Capture the cell that displays the provided text and extract its [x, y] central coordinate. 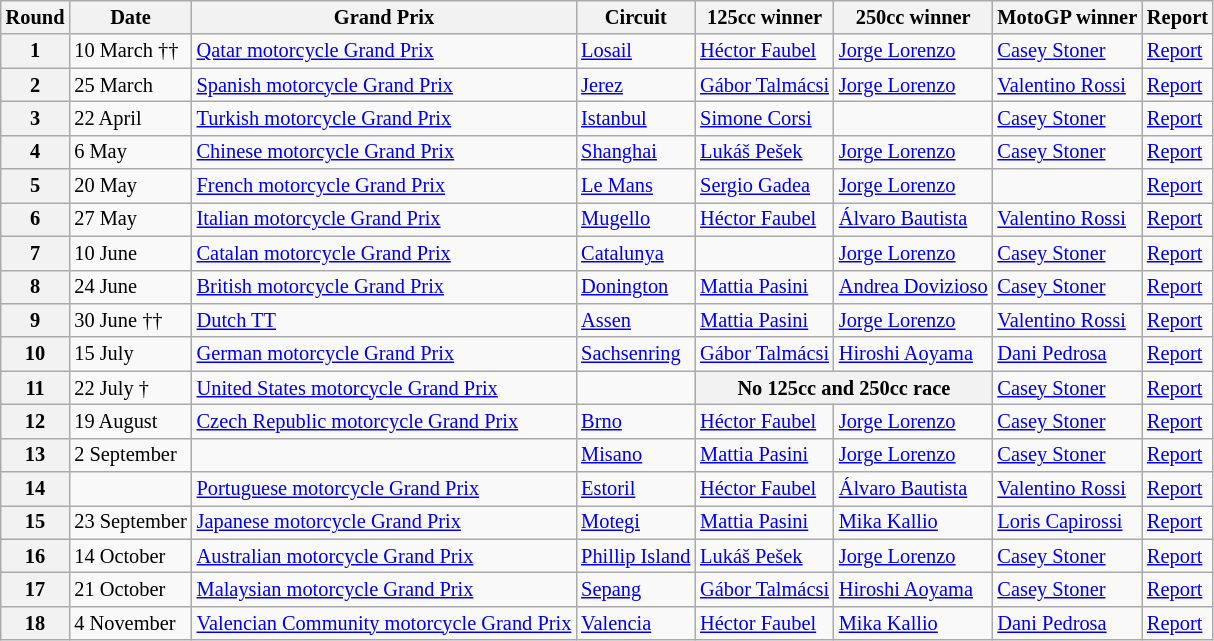
13 [36, 455]
14 [36, 489]
2 September [130, 455]
22 July † [130, 388]
Sergio Gadea [764, 186]
250cc winner [914, 17]
Valencian Community motorcycle Grand Prix [384, 623]
Shanghai [636, 152]
3 [36, 118]
4 November [130, 623]
Loris Capirossi [1067, 522]
Malaysian motorcycle Grand Prix [384, 589]
125cc winner [764, 17]
No 125cc and 250cc race [844, 388]
24 June [130, 287]
20 May [130, 186]
Australian motorcycle Grand Prix [384, 556]
Simone Corsi [764, 118]
Motegi [636, 522]
10 June [130, 253]
6 [36, 219]
Dutch TT [384, 320]
21 October [130, 589]
17 [36, 589]
MotoGP winner [1067, 17]
Date [130, 17]
6 May [130, 152]
Round [36, 17]
10 March †† [130, 51]
Qatar motorcycle Grand Prix [384, 51]
French motorcycle Grand Prix [384, 186]
Estoril [636, 489]
Chinese motorcycle Grand Prix [384, 152]
Mugello [636, 219]
Jerez [636, 85]
2 [36, 85]
30 June †† [130, 320]
14 October [130, 556]
10 [36, 354]
9 [36, 320]
4 [36, 152]
22 April [130, 118]
15 July [130, 354]
27 May [130, 219]
Czech Republic motorcycle Grand Prix [384, 421]
Turkish motorcycle Grand Prix [384, 118]
Istanbul [636, 118]
25 March [130, 85]
Sachsenring [636, 354]
7 [36, 253]
5 [36, 186]
Circuit [636, 17]
Japanese motorcycle Grand Prix [384, 522]
Portuguese motorcycle Grand Prix [384, 489]
Phillip Island [636, 556]
1 [36, 51]
19 August [130, 421]
Catalunya [636, 253]
8 [36, 287]
Valencia [636, 623]
German motorcycle Grand Prix [384, 354]
Donington [636, 287]
12 [36, 421]
Brno [636, 421]
Le Mans [636, 186]
United States motorcycle Grand Prix [384, 388]
Misano [636, 455]
Italian motorcycle Grand Prix [384, 219]
Sepang [636, 589]
15 [36, 522]
16 [36, 556]
British motorcycle Grand Prix [384, 287]
18 [36, 623]
Spanish motorcycle Grand Prix [384, 85]
Losail [636, 51]
Grand Prix [384, 17]
Catalan motorcycle Grand Prix [384, 253]
Andrea Dovizioso [914, 287]
11 [36, 388]
Assen [636, 320]
23 September [130, 522]
